Detect which cell encompasses the target text, then output its [x, y] center coordinate. 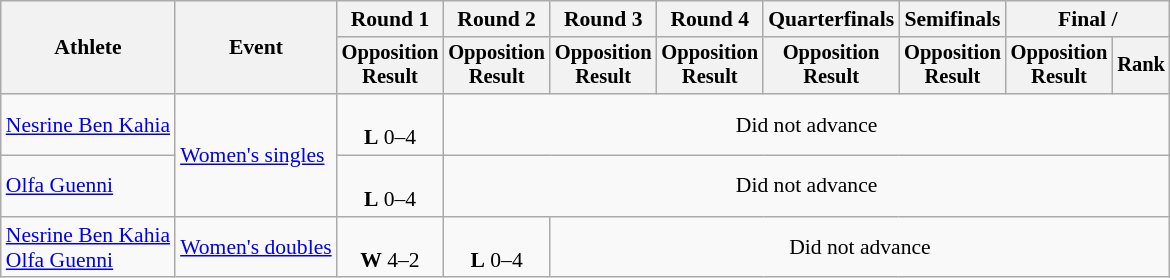
Rank [1141, 66]
Round 1 [390, 19]
Olfa Guenni [88, 186]
Round 2 [496, 19]
Women's singles [256, 155]
Women's doubles [256, 248]
Nesrine Ben Kahia [88, 124]
Round 4 [710, 19]
Athlete [88, 48]
Event [256, 48]
Nesrine Ben KahiaOlfa Guenni [88, 248]
Semifinals [952, 19]
Round 3 [604, 19]
Final / [1088, 19]
W 4–2 [390, 248]
Quarterfinals [831, 19]
